Pinpoint the cell where the given text exists, returning its (X, Y) midpoint coordinate. 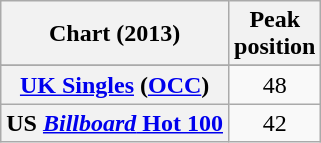
Chart (2013) (115, 34)
48 (275, 85)
Peakposition (275, 34)
42 (275, 123)
US Billboard Hot 100 (115, 123)
UK Singles (OCC) (115, 85)
